Identify which cell holds the provided text, then report its [X, Y] central coordinate. 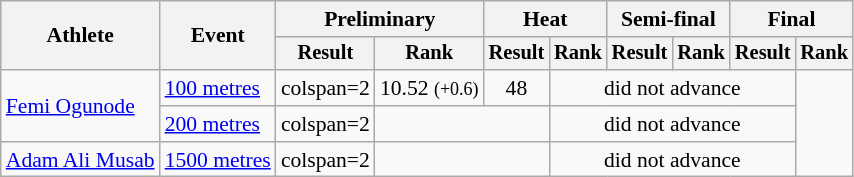
Preliminary [380, 19]
48 [517, 88]
100 metres [218, 88]
10.52 (+0.6) [430, 88]
Semi-final [668, 19]
Final [792, 19]
Heat [546, 19]
200 metres [218, 124]
Event [218, 36]
Femi Ogunode [80, 106]
Athlete [80, 36]
